From the cell containing the given text, extract its center point as (x, y) coordinate. 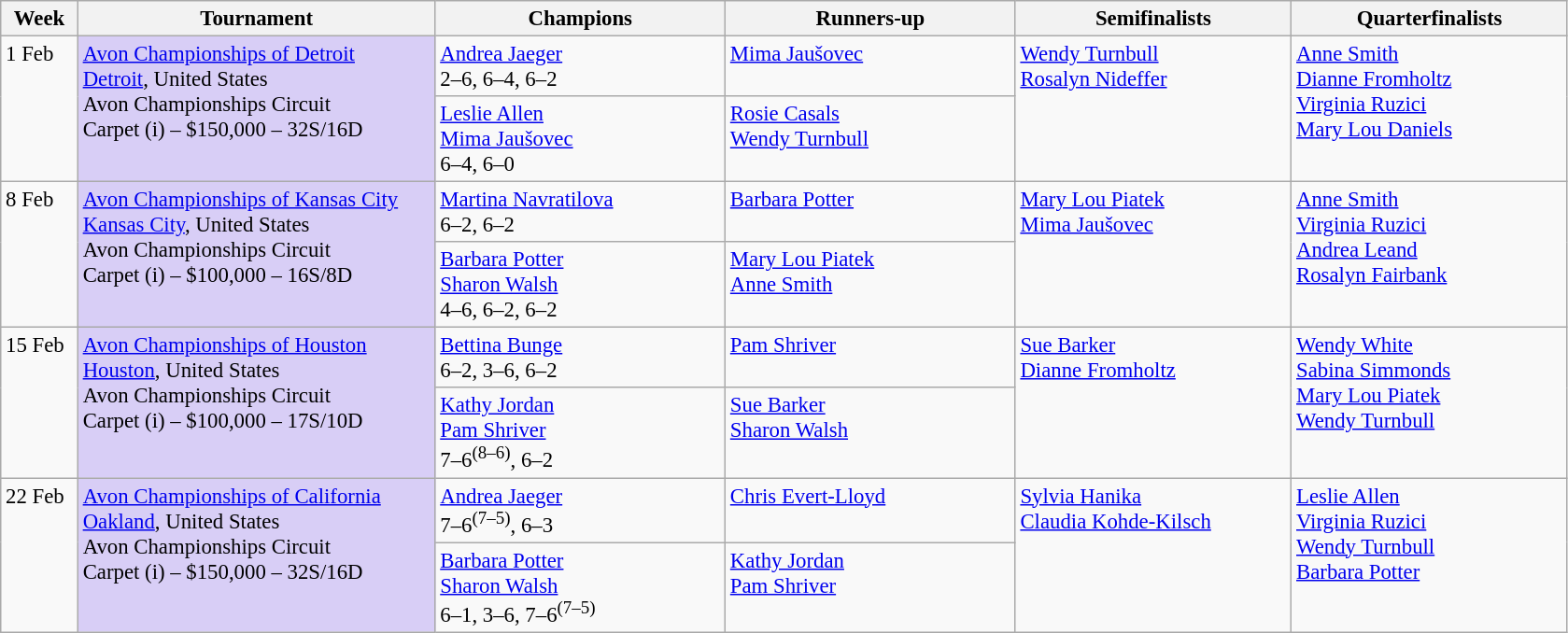
Leslie Allen Virginia Ruzici Wendy Turnbull Barbara Potter (1430, 555)
Martina Navratilova 6–2, 6–2 (581, 213)
1 Feb (39, 109)
8 Feb (39, 255)
Rosie Casals Wendy Turnbull (870, 139)
Quarterfinalists (1430, 19)
Sue Barker Sharon Walsh (870, 433)
Pam Shriver (870, 359)
Sylvia Hanika Claudia Kohde-Kilsch (1153, 555)
Wendy White Sabina Simmonds Mary Lou Piatek Wendy Turnbull (1430, 403)
Andrea Jaeger 7–6(7–5), 6–3 (581, 510)
Anne Smith Dianne Fromholtz Virginia Ruzici Mary Lou Daniels (1430, 109)
Mima Jaušovec (870, 67)
Semifinalists (1153, 19)
Avon Championships of California Oakland, United StatesAvon Championships Circuit Carpet (i) – $150,000 – 32S/16D (256, 555)
Wendy Turnbull Rosalyn Nideffer (1153, 109)
Avon Championships of Detroit Detroit, United States Avon Championships CircuitCarpet (i) – $150,000 – 32S/16D (256, 109)
Kathy Jordan Pam Shriver 7–6(8–6), 6–2 (581, 433)
Sue Barker Dianne Fromholtz (1153, 403)
Avon Championships of Houston Houston, United StatesAvon Championships Circuit Carpet (i) – $100,000 – 17S/10D (256, 403)
Mary Lou Piatek Mima Jaušovec (1153, 255)
Andrea Jaeger 2–6, 6–4, 6–2 (581, 67)
Chris Evert-Lloyd (870, 510)
Kathy Jordan Pam Shriver (870, 587)
Barbara Potter Sharon Walsh6–1, 3–6, 7–6(7–5) (581, 587)
Mary Lou Piatek Anne Smith (870, 285)
Avon Championships of Kansas City Kansas City, United States Avon Championships CircuitCarpet (i) – $100,000 – 16S/8D (256, 255)
Leslie Allen Mima Jaušovec 6–4, 6–0 (581, 139)
Barbara Potter (870, 213)
Runners-up (870, 19)
Champions (581, 19)
Barbara Potter Sharon Walsh 4–6, 6–2, 6–2 (581, 285)
Week (39, 19)
22 Feb (39, 555)
15 Feb (39, 403)
Tournament (256, 19)
Bettina Bunge6–2, 3–6, 6–2 (581, 359)
Anne Smith Virginia Ruzici Andrea Leand Rosalyn Fairbank (1430, 255)
